Capture the cell that displays the provided text and extract its [x, y] central coordinate. 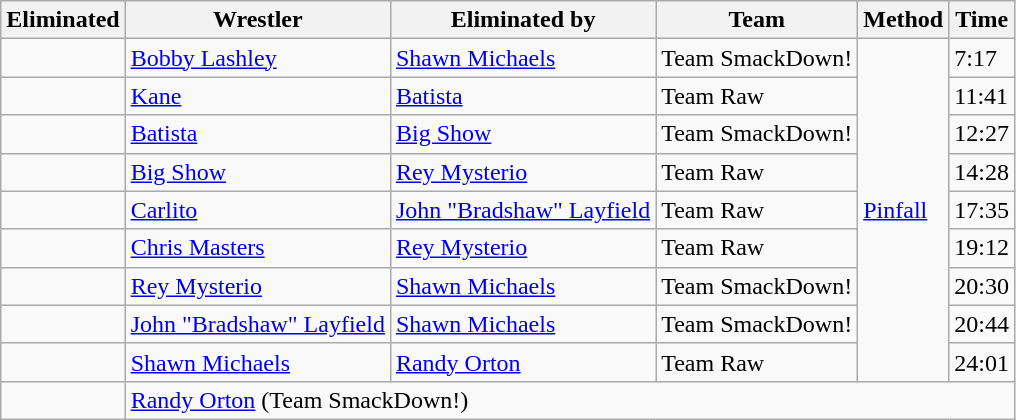
Team [757, 20]
Wrestler [258, 20]
14:28 [982, 172]
20:44 [982, 324]
Randy Orton (Team SmackDown!) [570, 400]
11:41 [982, 96]
Randy Orton [522, 362]
Method [904, 20]
Carlito [258, 210]
Eliminated [63, 20]
20:30 [982, 286]
Kane [258, 96]
Time [982, 20]
Pinfall [904, 210]
24:01 [982, 362]
Eliminated by [522, 20]
17:35 [982, 210]
12:27 [982, 134]
Bobby Lashley [258, 58]
19:12 [982, 248]
Chris Masters [258, 248]
7:17 [982, 58]
